Capture the cell that displays the provided text and extract its (X, Y) central coordinate. 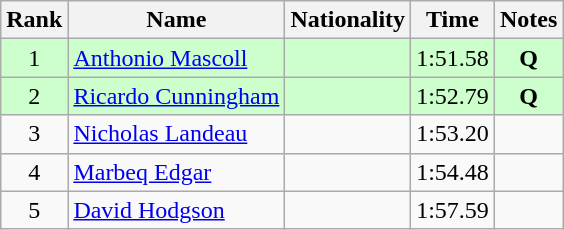
Anthonio Mascoll (176, 58)
1:57.59 (453, 210)
Ricardo Cunningham (176, 96)
Marbeq Edgar (176, 172)
5 (34, 210)
1:54.48 (453, 172)
Name (176, 20)
1:52.79 (453, 96)
Nicholas Landeau (176, 134)
2 (34, 96)
David Hodgson (176, 210)
Notes (528, 20)
4 (34, 172)
3 (34, 134)
1 (34, 58)
1:51.58 (453, 58)
Time (453, 20)
Rank (34, 20)
1:53.20 (453, 134)
Nationality (348, 20)
